Locate the cell with the specified text and output its (x, y) center coordinate. 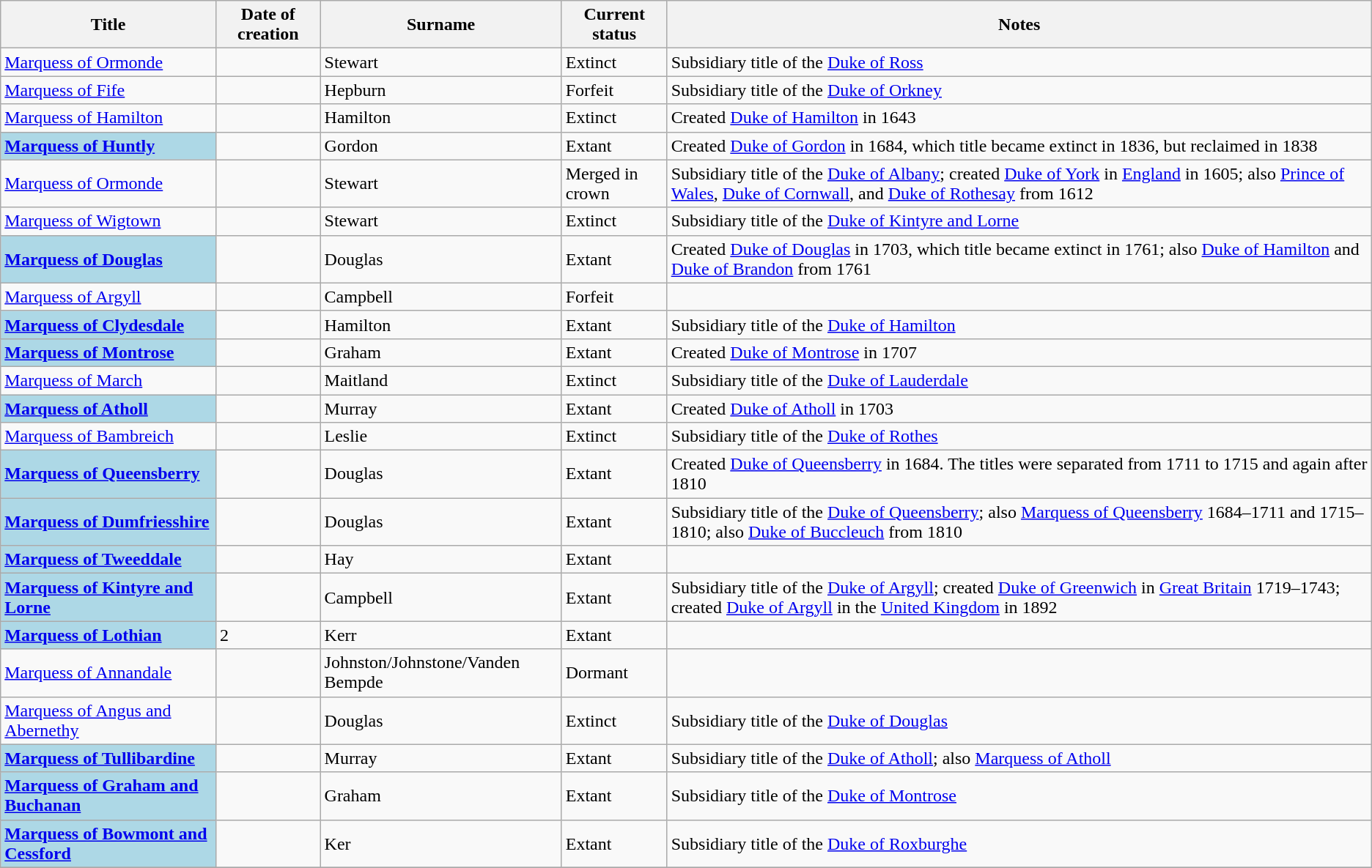
Marquess of Argyll (108, 297)
Hepburn (441, 90)
Created Duke of Atholl in 1703 (1019, 408)
Marquess of Kintyre and Lorne (108, 598)
Marquess of Angus and Abernethy (108, 721)
Marquess of Bambreich (108, 437)
Marquess of Queensberry (108, 475)
Subsidiary title of the Duke of Queensberry; also Marquess of Queensberry 1684–1711 and 1715–1810; also Duke of Buccleuch from 1810 (1019, 522)
Subsidiary title of the Duke of Orkney (1019, 90)
Merged in crown (614, 183)
Title (108, 25)
2 (268, 635)
Subsidiary title of the Duke of Lauderdale (1019, 380)
Marquess of Bowmont and Cessford (108, 844)
Notes (1019, 25)
Surname (441, 25)
Subsidiary title of the Duke of Douglas (1019, 721)
Hay (441, 560)
Marquess of Annandale (108, 672)
Subsidiary title of the Duke of Rothes (1019, 437)
Marquess of Huntly (108, 146)
Marquess of Tullibardine (108, 758)
Marquess of Dumfriesshire (108, 522)
Marquess of Clydesdale (108, 324)
Subsidiary title of the Duke of Kintyre and Lorne (1019, 221)
Leslie (441, 437)
Marquess of Graham and Buchanan (108, 795)
Marquess of Hamilton (108, 118)
Subsidiary title of the Duke of Ross (1019, 62)
Subsidiary title of the Duke of Atholl; also Marquess of Atholl (1019, 758)
Created Duke of Queensberry in 1684. The titles were separated from 1711 to 1715 and again after 1810 (1019, 475)
Subsidiary title of the Duke of Argyll; created Duke of Greenwich in Great Britain 1719–1743; created Duke of Argyll in the United Kingdom in 1892 (1019, 598)
Date of creation (268, 25)
Johnston/Johnstone/Vanden Bempde (441, 672)
Subsidiary title of the Duke of Roxburghe (1019, 844)
Created Duke of Gordon in 1684, which title became extinct in 1836, but reclaimed in 1838 (1019, 146)
Maitland (441, 380)
Marquess of Douglas (108, 259)
Marquess of March (108, 380)
Ker (441, 844)
Current status (614, 25)
Marquess of Wigtown (108, 221)
Subsidiary title of the Duke of Montrose (1019, 795)
Dormant (614, 672)
Marquess of Atholl (108, 408)
Marquess of Lothian (108, 635)
Created Duke of Montrose in 1707 (1019, 352)
Marquess of Montrose (108, 352)
Subsidiary title of the Duke of Hamilton (1019, 324)
Kerr (441, 635)
Created Duke of Hamilton in 1643 (1019, 118)
Created Duke of Douglas in 1703, which title became extinct in 1761; also Duke of Hamilton and Duke of Brandon from 1761 (1019, 259)
Marquess of Fife (108, 90)
Gordon (441, 146)
Marquess of Tweeddale (108, 560)
